Search for the cell housing the specified text and yield its [x, y] center coordinate. 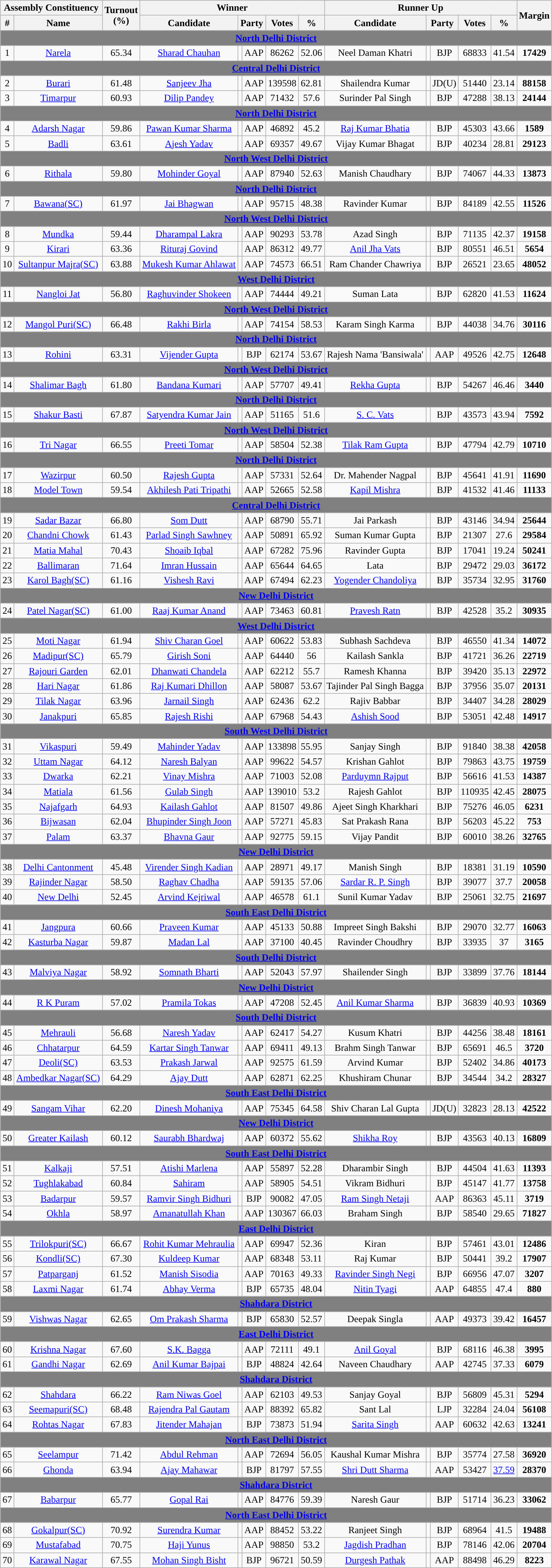
20058 [534, 882]
Pawan Kumar Sharma [189, 128]
65.34 [121, 53]
Sadar Bazar [58, 520]
62417 [282, 1033]
Vikram Bidhuri [375, 1184]
Somnath Bharti [189, 972]
Nangloi Jat [58, 294]
Abdul Rehman [189, 1455]
62.69 [121, 1364]
47794 [475, 445]
Dinesh Mohaniya [189, 1108]
42.37 [504, 234]
66.55 [121, 445]
34.76 [504, 324]
51.6 [311, 415]
41.63 [504, 1168]
63.96 [121, 701]
Model Town [58, 490]
Ghonda [58, 1470]
Shalimar Bagh [58, 384]
68 [7, 1530]
Kondli(SC) [58, 1259]
56.05 [311, 1455]
Girish Soni [189, 656]
66956 [475, 1274]
63.36 [121, 249]
Laxmi Nagar [58, 1289]
Imran Hussain [189, 565]
48 [7, 1078]
Ramvir Singh Bidhuri [189, 1199]
66.48 [121, 324]
Bijwasan [58, 822]
Bhavna Gaur [189, 837]
75.96 [311, 550]
Kuldeep Kumar [189, 1259]
61.74 [121, 1289]
59.57 [121, 1199]
65.92 [311, 535]
Bawana(SC) [58, 204]
35774 [475, 1455]
Raj Kumar [375, 1259]
Krishna Nagar [58, 1349]
58.53 [311, 324]
68348 [282, 1259]
34.28 [504, 701]
51.94 [311, 1425]
Vishwas Nagar [58, 1319]
62.01 [121, 671]
Jitender Mahajan [189, 1425]
45147 [475, 1184]
Assembly Constituency [51, 8]
49.17 [311, 867]
63.94 [121, 1470]
57.06 [311, 882]
Neel Daman Khatri [375, 53]
Hari Nagar [58, 686]
47.05 [311, 1199]
42.64 [311, 1364]
74444 [282, 294]
67.30 [121, 1259]
Suman Lata [375, 294]
84189 [475, 204]
S. C. Vats [375, 415]
50891 [282, 535]
65.82 [311, 1410]
Kartar Singh Tanwar [189, 1048]
54.51 [311, 1184]
49.41 [311, 384]
35 [7, 807]
Sanjay Goyal [375, 1394]
71003 [282, 776]
41.77 [504, 1184]
Shailendra Kumar [375, 83]
49.13 [311, 1048]
Ramesh Khanna [375, 671]
1 [7, 53]
52.06 [311, 53]
Akhilesh Pati Tripathi [189, 490]
19158 [534, 234]
37.76 [504, 972]
Bandana Kumari [189, 384]
52402 [475, 1063]
10710 [534, 445]
71.64 [121, 565]
43563 [475, 1138]
60.93 [121, 98]
23.14 [504, 83]
57.97 [311, 972]
39077 [475, 882]
61.94 [121, 641]
Rekha Gupta [375, 384]
Ajay Mahawar [189, 1470]
Sant Lal [375, 1410]
54267 [475, 384]
Rohtas Nagar [58, 1425]
60.81 [311, 611]
62.20 [121, 1108]
60372 [282, 1138]
9 [7, 249]
Ajeet Singh Kharkhari [375, 807]
56108 [534, 1410]
55 [7, 1244]
Sahiram [189, 1184]
55897 [282, 1168]
Ram Singh Netaji [375, 1199]
Saurabh Bhardwaj [189, 1138]
58905 [282, 1184]
69947 [282, 1244]
71135 [475, 234]
44.33 [504, 173]
52.57 [311, 1319]
29123 [534, 143]
17 [7, 475]
50.59 [311, 1560]
52.38 [311, 445]
Gokalpur(SC) [58, 1530]
Tilak Ram Gupta [375, 445]
Bhupinder Singh Joon [189, 822]
18 [7, 490]
68116 [475, 1349]
41 [7, 927]
Mohinder Goyal [189, 173]
Azad Singh [375, 234]
50441 [475, 1259]
81507 [282, 807]
49.67 [311, 143]
# [7, 23]
Raaj Kumar Anand [189, 611]
43573 [475, 415]
Badarpur [58, 1199]
69 [7, 1545]
59135 [282, 882]
70.92 [121, 1530]
753 [534, 822]
61.1 [311, 897]
16809 [534, 1138]
19.24 [504, 550]
63.88 [121, 264]
Ram Chander Chawriya [375, 264]
61.80 [121, 384]
41.5 [504, 1530]
62820 [475, 294]
10590 [534, 867]
Shakur Basti [58, 415]
Subhash Sachdeva [375, 641]
36.23 [504, 1500]
Deoli(SC) [58, 1063]
38 [7, 867]
Malviya Nagar [58, 972]
64.12 [121, 761]
23 [7, 580]
Rohini [58, 354]
Dr. Mahender Nagpal [375, 475]
70 [7, 1560]
42.79 [504, 445]
71827 [534, 1214]
Vikaspuri [58, 746]
14 [7, 384]
R K Puram [58, 1003]
25 [7, 641]
62.2 [311, 701]
55.95 [311, 746]
57271 [282, 822]
Suman Kumar Gupta [375, 535]
11526 [534, 204]
29070 [475, 927]
52.58 [311, 490]
67494 [282, 580]
40.93 [504, 1003]
Praveen Kumar [189, 927]
Rajendra Pal Gautam [189, 1410]
47.4 [504, 1289]
43 [7, 972]
Brahm Singh Tanwar [375, 1048]
Kiran [375, 1244]
58504 [282, 445]
13873 [534, 173]
59.49 [121, 746]
3165 [534, 942]
47.07 [504, 1274]
Ajay Dutt [189, 1078]
Tilak Nagar [58, 701]
Dilip Pandey [189, 98]
Dhanwati Chandela [189, 671]
39 [7, 882]
21697 [534, 897]
59.87 [121, 942]
54.43 [311, 716]
Krishan Gahlot [375, 761]
Naresh Balyan [189, 761]
3207 [534, 1274]
Vinay Mishra [189, 776]
35.07 [504, 686]
11 [7, 294]
Yogender Chandoliya [375, 580]
45.11 [504, 1199]
15 [7, 415]
Rajesh Rishi [189, 716]
81797 [282, 1470]
Durgesh Pathak [375, 1560]
61.97 [121, 204]
Vishesh Ravi [189, 580]
40 [7, 897]
46.5 [504, 1048]
Timarpur [58, 98]
Chandni Chowk [58, 535]
Mustafabad [58, 1545]
63.53 [121, 1063]
42745 [475, 1364]
47288 [475, 98]
28 [7, 686]
64.58 [311, 1108]
45.2 [311, 128]
Raj Kumar Bhatia [375, 128]
59 [7, 1319]
50 [7, 1138]
54 [7, 1214]
62.04 [121, 822]
42.48 [504, 716]
Rajiv Babbar [375, 701]
Trilokpuri(SC) [58, 1244]
Kaushal Kumar Mishra [375, 1455]
4 [7, 128]
52665 [282, 490]
32284 [475, 1410]
57.02 [121, 1003]
59.80 [121, 173]
14917 [534, 716]
73463 [282, 611]
49.86 [311, 807]
Shailender Singh [375, 972]
Vijay Kumar Bhagat [375, 143]
45 [7, 1033]
Manish Singh [375, 867]
56203 [475, 822]
33 [7, 776]
42 [7, 942]
49.77 [311, 249]
39.2 [504, 1259]
Matia Mahal [58, 550]
Janakpuri [58, 716]
72694 [282, 1455]
7592 [534, 415]
53.83 [311, 641]
60010 [475, 837]
43146 [475, 520]
42528 [475, 611]
Patparganj [58, 1274]
Kasturba Nagar [58, 942]
38.26 [504, 837]
14072 [534, 641]
37.33 [504, 1364]
Ashish Sood [375, 716]
88452 [282, 1530]
New Delhi [58, 897]
Anil Kumar Bajpai [189, 1364]
Virender Singh Kadian [189, 867]
South West Delhi District [276, 731]
37100 [282, 942]
3719 [534, 1199]
Sardar R. P. Singh [375, 882]
Pramila Tokas [189, 1003]
69411 [282, 1048]
32.95 [504, 580]
28.81 [504, 143]
Naveen Chaudhary [375, 1364]
20704 [534, 1545]
30116 [534, 324]
30935 [534, 611]
Jangpura [58, 927]
Greater Kailash [58, 1138]
28327 [534, 1078]
59.86 [121, 128]
48.38 [311, 204]
Khushiram Chunar [375, 1078]
Sunil Kumar Yadav [375, 897]
34 [7, 792]
28075 [534, 792]
60622 [282, 641]
Mundka [58, 234]
66.67 [121, 1244]
Surinder Pal Singh [375, 98]
54.57 [311, 761]
68790 [282, 520]
57.55 [311, 1470]
96721 [282, 1560]
10 [7, 264]
Sultanpur Majra(SC) [58, 264]
Babarpur [58, 1500]
Jai Bhagwan [189, 204]
Ravinder Gupta [375, 550]
Naresh Yadav [189, 1033]
42.75 [504, 354]
18381 [475, 867]
5294 [534, 1394]
72111 [282, 1349]
34.94 [504, 520]
56809 [475, 1394]
36 [7, 822]
49 [7, 1108]
Rajesh Gupta [189, 475]
19488 [534, 1530]
38.48 [504, 1033]
Patel Nagar(SC) [58, 611]
46 [7, 1048]
Sharad Chauhan [189, 53]
41.46 [504, 490]
32 [7, 761]
Kirari [58, 249]
56.80 [121, 294]
18161 [534, 1033]
39420 [475, 671]
47 [7, 1063]
28.13 [504, 1108]
48.04 [311, 1289]
11624 [534, 294]
Rajesh Gahlot [375, 792]
42.63 [504, 1425]
28971 [282, 867]
58540 [475, 1214]
Mohan Singh Bisht [189, 1560]
10369 [534, 1003]
Madipur(SC) [58, 656]
40.13 [504, 1138]
67 [7, 1500]
Burari [58, 83]
22 [7, 565]
Surendra Kumar [189, 1530]
Som Dutt [189, 520]
34407 [475, 701]
52 [7, 1184]
51165 [282, 415]
Mukesh Kumar Ahlawat [189, 264]
Rajinder Nagar [58, 882]
13758 [534, 1184]
11690 [534, 475]
66.80 [121, 520]
44038 [475, 324]
Braham Singh [375, 1214]
99622 [282, 761]
53.11 [311, 1259]
Madan Lal [189, 942]
Uttam Nagar [58, 761]
44 [7, 1003]
65.85 [121, 716]
41.34 [504, 641]
66 [7, 1470]
21307 [475, 535]
Rituraj Govind [189, 249]
29 [7, 701]
12486 [534, 1244]
28029 [534, 701]
Tajinder Pal Singh Bagga [375, 686]
11393 [534, 1168]
49.21 [311, 294]
31760 [534, 580]
Raghuvinder Shokeen [189, 294]
46.46 [504, 384]
31 [7, 746]
62.81 [311, 83]
61.59 [311, 1063]
64.65 [311, 565]
Jarnail Singh [189, 701]
75345 [282, 1108]
8 [7, 234]
Ambedkar Nagar(SC) [58, 1078]
90293 [282, 234]
Haji Yunus [189, 1545]
139598 [282, 83]
29584 [534, 535]
Jai Parkash [375, 520]
880 [534, 1289]
40234 [475, 143]
67968 [282, 716]
Ranjeet Singh [375, 1530]
Rajesh Nama 'Bansiwala' [375, 354]
Kapil Mishra [375, 490]
92775 [282, 837]
57331 [282, 475]
56616 [475, 776]
31.19 [504, 867]
Shikha Roy [375, 1138]
62212 [282, 671]
Kailash Gahlot [189, 807]
64440 [282, 656]
45.22 [504, 822]
Sangam Vihar [58, 1108]
53051 [475, 716]
Anil Goyal [375, 1349]
40.45 [311, 942]
46578 [282, 897]
16 [7, 445]
Prakash Jarwal [189, 1063]
27 [7, 671]
6 [7, 173]
62 [7, 1394]
65830 [282, 1319]
Tughlakabad [58, 1184]
42522 [534, 1108]
53.22 [311, 1530]
Vijay Pandit [375, 837]
Palam [58, 837]
41721 [475, 656]
5654 [534, 249]
34.86 [504, 1063]
42.45 [504, 792]
40173 [534, 1063]
43.01 [504, 1244]
24144 [534, 98]
98850 [282, 1545]
63.37 [121, 837]
35734 [475, 580]
12648 [534, 354]
51714 [475, 1500]
Atishi Marlena [189, 1168]
52043 [282, 972]
74154 [282, 324]
35.2 [504, 611]
Kusum Khatri [375, 1033]
57461 [475, 1244]
46550 [475, 641]
23.65 [504, 264]
Raghav Chadha [189, 882]
42.06 [504, 1545]
Kalkaji [58, 1168]
36920 [534, 1455]
Anil Jha Vats [375, 249]
43.66 [504, 128]
55.71 [311, 520]
55.7 [311, 671]
60 [7, 1349]
36172 [534, 565]
47208 [282, 1003]
55.62 [311, 1138]
95715 [282, 204]
Raj Kumari Dhillon [189, 686]
45.83 [311, 822]
3 [7, 98]
64855 [475, 1289]
Adarsh Nagar [58, 128]
37956 [475, 686]
17041 [475, 550]
37.7 [504, 882]
60.12 [121, 1138]
46.51 [504, 249]
34.2 [504, 1078]
64.93 [121, 807]
32.77 [504, 927]
Gulab Singh [189, 792]
Lata [375, 565]
25644 [534, 520]
60.84 [121, 1184]
52.36 [311, 1244]
Ram Niwas Goel [189, 1394]
Rakhi Birla [189, 324]
Om Prakash Sharma [189, 1319]
50241 [534, 550]
46892 [282, 128]
52.28 [311, 1168]
65644 [282, 565]
Ravinder Singh Negi [375, 1274]
62.23 [311, 580]
52.63 [311, 173]
14387 [534, 776]
36839 [475, 1003]
80551 [475, 249]
73873 [282, 1425]
Najafgarh [58, 807]
61.52 [121, 1274]
Satyendra Kumar Jain [189, 415]
41.54 [504, 53]
26521 [475, 264]
Parlad Singh Sawhney [189, 535]
19759 [534, 761]
53 [7, 1199]
67.60 [121, 1349]
44256 [475, 1033]
67.83 [121, 1425]
90082 [282, 1199]
Badli [58, 143]
3995 [534, 1349]
66.03 [311, 1214]
16063 [534, 927]
66.22 [121, 1394]
20 [7, 535]
51 [7, 1168]
58.92 [121, 972]
32823 [475, 1108]
41.91 [504, 475]
42058 [534, 746]
Pravesh Ratn [375, 611]
70.43 [121, 550]
62436 [282, 701]
Dwarka [58, 776]
45641 [475, 475]
Shiv Charan Goel [189, 641]
Naresh Gaur [375, 1500]
32765 [534, 837]
Margin [534, 15]
20131 [534, 686]
62103 [282, 1394]
Shahdara [58, 1394]
Ravinder Choudhry [375, 942]
62.21 [121, 776]
Seelampur [58, 1455]
68833 [475, 53]
Sarita Singh [375, 1425]
27.6 [504, 535]
22719 [534, 656]
22972 [534, 671]
34544 [475, 1078]
25061 [475, 897]
Mahinder Yadav [189, 746]
62174 [282, 354]
65.77 [121, 1500]
Ravinder Kumar [375, 204]
27.58 [504, 1455]
Mangol Puri(SC) [58, 324]
58.97 [121, 1214]
S.K. Bagga [189, 1349]
44504 [475, 1168]
17429 [534, 53]
53427 [475, 1470]
Arvind Kumar [375, 1063]
16457 [534, 1319]
24 [7, 611]
70.75 [121, 1545]
110935 [475, 792]
Anil Kumar Sharma [375, 1003]
61.48 [121, 83]
Sanjay Singh [375, 746]
Ballimaran [58, 565]
65735 [282, 1289]
Rithala [58, 173]
33062 [534, 1500]
87940 [282, 173]
61.16 [121, 580]
19 [7, 520]
Karawal Nagar [58, 1560]
Wazirpur [58, 475]
88392 [282, 1410]
11133 [534, 490]
17907 [534, 1259]
49.53 [311, 1394]
58.50 [121, 882]
28370 [534, 1470]
18144 [534, 972]
60.66 [121, 927]
139010 [282, 792]
65 [7, 1455]
Deepak Singla [375, 1319]
45133 [282, 927]
84776 [282, 1500]
92575 [282, 1063]
65.79 [121, 656]
57.51 [121, 1168]
54.27 [311, 1033]
53.78 [311, 234]
35.13 [504, 671]
43.94 [504, 415]
63.61 [121, 143]
6231 [534, 807]
63 [7, 1410]
71432 [282, 98]
64.29 [121, 1078]
61 [7, 1364]
29.65 [504, 1214]
Manish Sisodia [189, 1274]
133898 [282, 746]
Vijender Gupta [189, 354]
29472 [475, 565]
Matiala [58, 792]
8223 [534, 1560]
Okhla [58, 1214]
68.48 [121, 1410]
Karol Bagh(SC) [58, 580]
43.75 [504, 761]
61.56 [121, 792]
65691 [475, 1048]
62.65 [121, 1319]
86262 [282, 53]
64 [7, 1425]
52.64 [311, 475]
Gopal Rai [189, 1500]
48824 [282, 1364]
58087 [282, 686]
66.51 [311, 264]
58 [7, 1289]
46.29 [504, 1560]
56.68 [121, 1033]
Sanjeev Jha [189, 83]
45.31 [504, 1394]
71.42 [121, 1455]
67.55 [121, 1560]
32.75 [504, 897]
74573 [282, 264]
Rohit Kumar Mehraulia [189, 1244]
13 [7, 354]
13241 [534, 1425]
Dharambir Singh [375, 1168]
49.1 [311, 1349]
36.26 [504, 656]
63.31 [121, 354]
26 [7, 656]
39.42 [504, 1319]
Winner [232, 8]
Shoaib Iqbal [189, 550]
64.59 [121, 1048]
59.39 [311, 1500]
7 [7, 204]
49373 [475, 1319]
46.05 [504, 807]
Karam Singh Karma [375, 324]
49526 [475, 354]
Name [58, 23]
12 [7, 324]
24.04 [504, 1410]
61.43 [121, 535]
38.38 [504, 746]
45303 [475, 128]
62871 [282, 1078]
Delhi Cantonment [58, 867]
Impreet Singh Bakshi [375, 927]
67282 [282, 550]
Shiv Charan Lal Gupta [375, 1108]
Moti Nagar [58, 641]
Narela [58, 53]
61.86 [121, 686]
59.54 [121, 490]
57707 [282, 384]
91840 [475, 746]
1589 [534, 128]
67.87 [121, 415]
59.15 [311, 837]
21 [7, 550]
6079 [534, 1364]
Shri Dutt Sharma [375, 1470]
88158 [534, 83]
LJP [444, 1410]
57 [7, 1274]
78146 [475, 1545]
48052 [534, 264]
30 [7, 716]
Ajesh Yadav [189, 143]
Tri Nagar [58, 445]
Jagdish Pradhan [375, 1545]
3440 [534, 384]
Gandhi Nagar [58, 1364]
74067 [475, 173]
41532 [475, 490]
62.25 [311, 1078]
Nitin Tyagi [375, 1289]
57.6 [311, 98]
37.59 [504, 1470]
60.50 [121, 475]
79863 [475, 761]
86363 [475, 1199]
Kailash Sankla [375, 656]
59.44 [121, 234]
Chhatarpur [58, 1048]
75276 [475, 807]
Mehrauli [58, 1033]
52.08 [311, 776]
Dharampal Lakra [189, 234]
49.33 [311, 1274]
42.55 [504, 204]
Preeti Tomar [189, 445]
70163 [282, 1274]
Amanatullah Khan [189, 1214]
88498 [475, 1560]
3720 [534, 1048]
50.88 [311, 927]
Runner Up [421, 8]
Sat Prakash Rana [375, 822]
86312 [282, 249]
Manish Chaudhary [375, 173]
Abhay Verma [189, 1289]
Turnout(%) [121, 15]
Parduymn Rajput [375, 776]
61.00 [121, 611]
5 [7, 143]
45.48 [121, 867]
68964 [475, 1530]
38.13 [504, 98]
Rajouri Garden [58, 671]
Arvind Kejriwal [189, 897]
2 [7, 83]
Seemapuri(SC) [58, 1410]
51440 [475, 83]
46.38 [504, 1349]
60632 [475, 1425]
130367 [282, 1214]
33935 [475, 942]
29.03 [504, 565]
33899 [475, 972]
69357 [282, 143]
